Scan for the cell matching the given text and deliver its (x, y) coordinate at center. 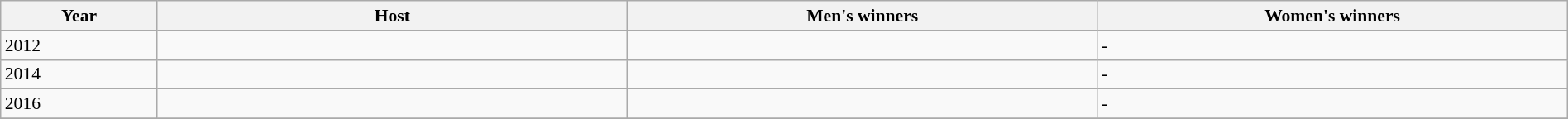
2012 (79, 45)
2014 (79, 74)
Men's winners (863, 16)
Year (79, 16)
2016 (79, 104)
Host (392, 16)
Women's winners (1332, 16)
